From the cell containing the given text, extract its center point as (x, y) coordinate. 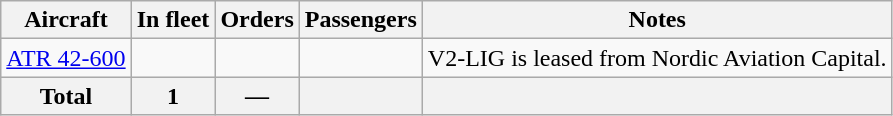
ATR 42-600 (66, 58)
Notes (657, 20)
V2-LIG is leased from Nordic Aviation Capital. (657, 58)
In fleet (173, 20)
Aircraft (66, 20)
Total (66, 96)
1 (173, 96)
Passengers (360, 20)
Orders (257, 20)
— (257, 96)
